Identify which cell holds the provided text, then report its [x, y] central coordinate. 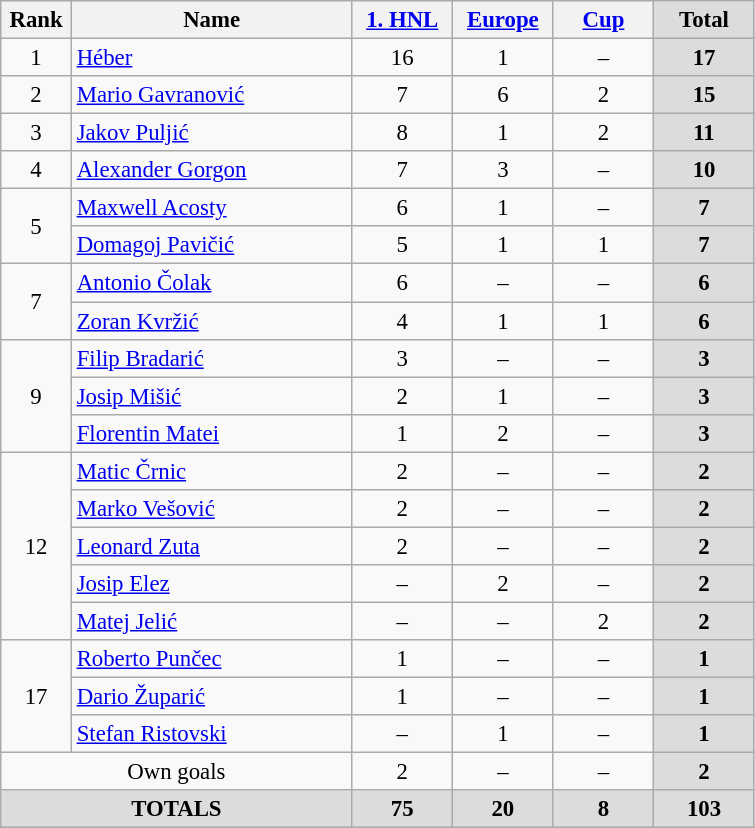
Alexander Gorgon [212, 170]
15 [704, 95]
Matej Jelić [212, 621]
Rank [36, 20]
75 [402, 809]
11 [704, 133]
1. HNL [402, 20]
Mario Gavranović [212, 95]
Name [212, 20]
Antonio Čolak [212, 283]
10 [704, 170]
20 [504, 809]
Stefan Ristovski [212, 734]
Dario Župarić [212, 697]
16 [402, 58]
Europe [504, 20]
Marko Vešović [212, 509]
103 [704, 809]
Filip Bradarić [212, 358]
12 [36, 546]
Josip Mišić [212, 396]
Roberto Punčec [212, 659]
Florentin Matei [212, 433]
Matic Črnic [212, 471]
Jakov Puljić [212, 133]
Josip Elez [212, 584]
Zoran Kvržić [212, 321]
TOTALS [176, 809]
Héber [212, 58]
Leonard Zuta [212, 546]
Domagoj Pavičić [212, 245]
Own goals [176, 772]
Cup [604, 20]
Maxwell Acosty [212, 208]
9 [36, 396]
Total [704, 20]
